Identify which cell holds the provided text, then report its (x, y) central coordinate. 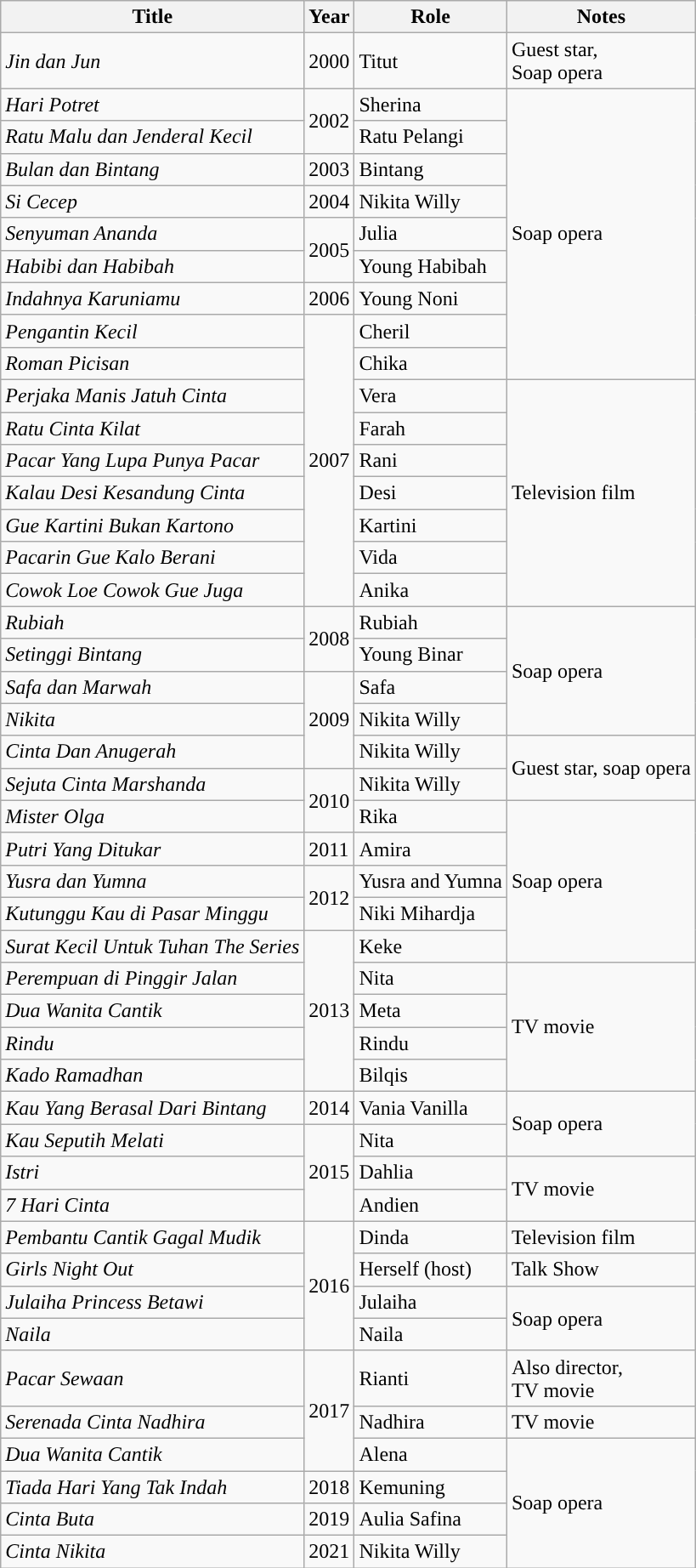
Hari Potret (153, 105)
Kemuning (430, 1487)
Keke (430, 946)
Dahlia (430, 1173)
Perjaka Manis Jatuh Cinta (153, 395)
2021 (330, 1552)
Safa dan Marwah (153, 687)
2006 (330, 298)
Serenada Cinta Nadhira (153, 1422)
Nikita (153, 719)
2018 (330, 1487)
Gue Kartini Bukan Kartono (153, 526)
Dinda (430, 1237)
Chika (430, 363)
Young Noni (430, 298)
Desi (430, 493)
Bintang (430, 169)
Kutunggu Kau di Pasar Minggu (153, 913)
Bilqis (430, 1076)
Mister Olga (153, 816)
Farah (430, 428)
Alena (430, 1454)
Perempuan di Pinggir Jalan (153, 979)
Habibi dan Habibah (153, 266)
Young Habibah (430, 266)
Vida (430, 558)
Ratu Pelangi (430, 137)
Title (153, 17)
Aulia Safina (430, 1520)
Pengantin Kecil (153, 331)
Cowok Loe Cowok Gue Juga (153, 590)
Vania Vanilla (430, 1108)
Kartini (430, 526)
2016 (330, 1286)
Kalau Desi Kesandung Cinta (153, 493)
Bulan dan Bintang (153, 169)
2015 (330, 1173)
2008 (330, 639)
Surat Kecil Untuk Tuhan The Series (153, 946)
2011 (330, 849)
Istri (153, 1173)
Indahnya Karuniamu (153, 298)
Talk Show (601, 1270)
Cheril (430, 331)
Sejuta Cinta Marshanda (153, 784)
Nadhira (430, 1422)
Safa (430, 687)
2013 (330, 1011)
Cinta Dan Anugerah (153, 752)
7 Hari Cinta (153, 1205)
Niki Mihardja (430, 913)
Pacar Sewaan (153, 1378)
2014 (330, 1108)
Cinta Nikita (153, 1552)
Julaiha (430, 1302)
Year (330, 17)
Girls Night Out (153, 1270)
Jin dan Jun (153, 61)
Andien (430, 1205)
Notes (601, 17)
Cinta Buta (153, 1520)
Si Cecep (153, 202)
Tiada Hari Yang Tak Indah (153, 1487)
Julaiha Princess Betawi (153, 1302)
Kau Yang Berasal Dari Bintang (153, 1108)
2009 (330, 719)
2003 (330, 169)
Amira (430, 849)
Putri Yang Ditukar (153, 849)
Julia (430, 234)
Sherina (430, 105)
Kau Seputih Melati (153, 1140)
2005 (330, 250)
Ratu Cinta Kilat (153, 428)
Rani (430, 461)
Rianti (430, 1378)
2007 (330, 461)
Pembantu Cantik Gagal Mudik (153, 1237)
2002 (330, 121)
Yusra and Yumna (430, 881)
Guest star, soap opera (601, 768)
Role (430, 17)
Kado Ramadhan (153, 1076)
Meta (430, 1011)
2004 (330, 202)
Setinggi Bintang (153, 655)
Also director,TV movie (601, 1378)
Roman Picisan (153, 363)
Anika (430, 590)
Rika (430, 816)
2019 (330, 1520)
Senyuman Ananda (153, 234)
Herself (host) (430, 1270)
Guest star,Soap opera (601, 61)
2000 (330, 61)
2017 (330, 1410)
2012 (330, 897)
2010 (330, 800)
Yusra dan Yumna (153, 881)
Ratu Malu dan Jenderal Kecil (153, 137)
Vera (430, 395)
Titut (430, 61)
Pacarin Gue Kalo Berani (153, 558)
Young Binar (430, 655)
Pacar Yang Lupa Punya Pacar (153, 461)
